Locate the cell with the specified text and output its [x, y] center coordinate. 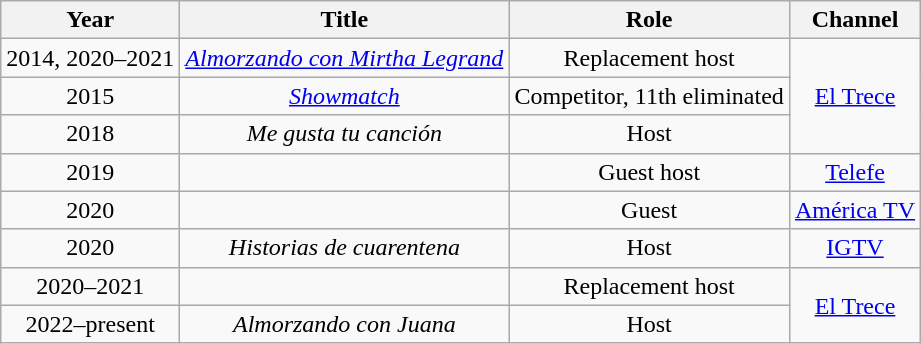
2020–2021 [90, 286]
2019 [90, 172]
Me gusta tu canción [344, 134]
Role [649, 20]
2014, 2020–2021 [90, 58]
Competitor, 11th eliminated [649, 96]
Guest host [649, 172]
Year [90, 20]
Channel [854, 20]
2022–present [90, 324]
Telefe [854, 172]
América TV [854, 210]
Historias de cuarentena [344, 248]
IGTV [854, 248]
Almorzando con Juana [344, 324]
2018 [90, 134]
Title [344, 20]
Guest [649, 210]
Almorzando con Mirtha Legrand [344, 58]
2015 [90, 96]
Showmatch [344, 96]
